From the cell containing the given text, extract its center point as (X, Y) coordinate. 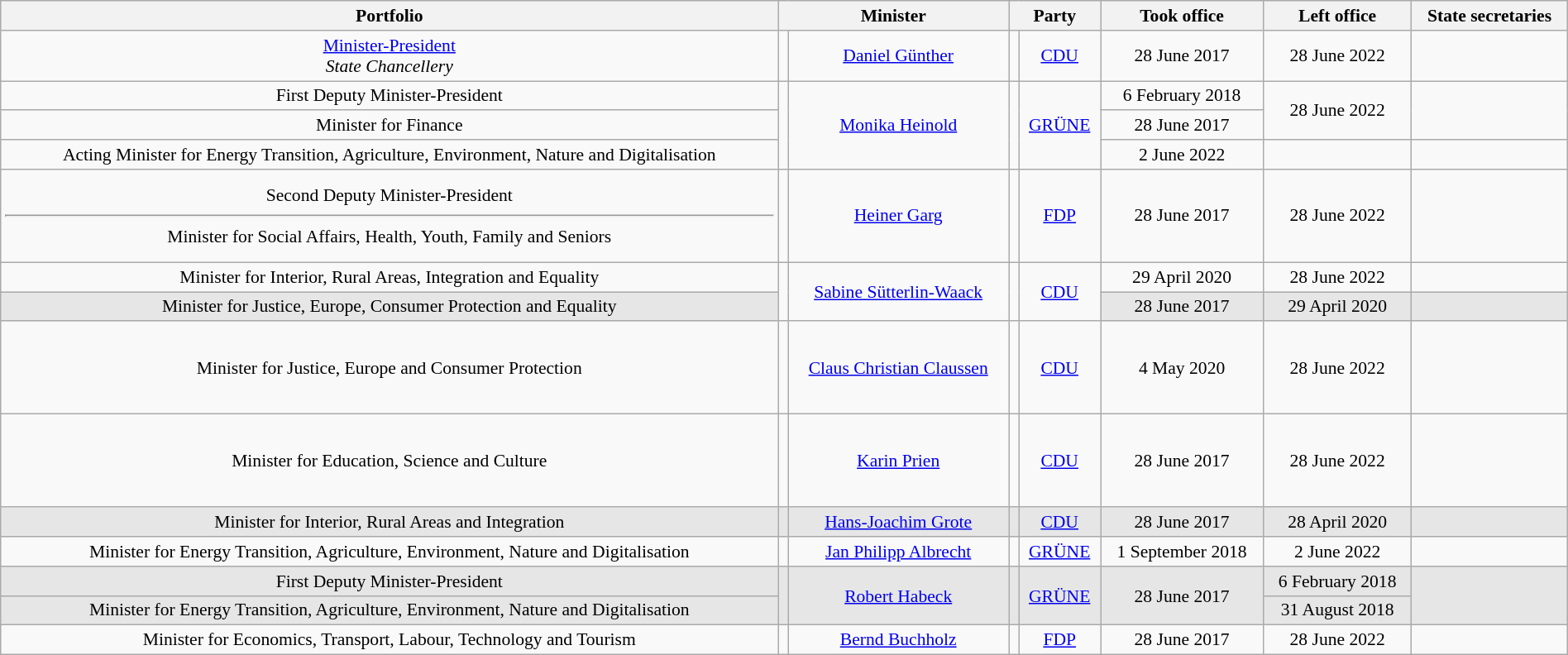
Portfolio (390, 16)
1 September 2018 (1182, 552)
Minister for Interior, Rural Areas, Integration and Equality (390, 277)
Minister (893, 16)
Minister for Economics, Transport, Labour, Technology and Tourism (390, 640)
Claus Christian Claussen (898, 368)
4 May 2020 (1182, 368)
Left office (1337, 16)
Bernd Buchholz (898, 640)
State secretaries (1489, 16)
Minister for Justice, Europe and Consumer Protection (390, 368)
Second Deputy Minister-PresidentMinister for Social Affairs, Health, Youth, Family and Seniors (390, 216)
Karin Prien (898, 461)
Robert Habeck (898, 595)
Hans-Joachim Grote (898, 523)
Minister for Interior, Rural Areas and Integration (390, 523)
Daniel Günther (898, 56)
28 April 2020 (1337, 523)
Jan Philipp Albrecht (898, 552)
Minister for Education, Science and Culture (390, 461)
Minister for Justice, Europe, Consumer Protection and Equality (390, 307)
Minister-PresidentState Chancellery (390, 56)
Took office (1182, 16)
31 August 2018 (1337, 610)
Heiner Garg (898, 216)
Minister for Finance (390, 126)
Monika Heinold (898, 126)
Sabine Sütterlin-Waack (898, 291)
Acting Minister for Energy Transition, Agriculture, Environment, Nature and Digitalisation (390, 155)
Party (1055, 16)
